Locate the cell with the specified text and output its [X, Y] center coordinate. 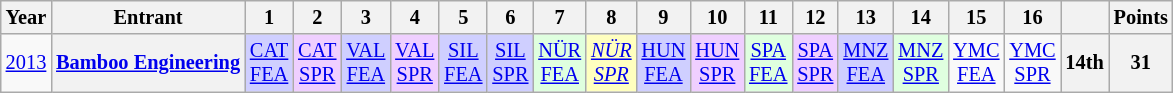
SPAFEA [768, 63]
MNZFEA [866, 63]
HUNSPR [717, 63]
MNZSPR [920, 63]
Entrant [148, 17]
7 [560, 17]
YMCSPR [1032, 63]
4 [414, 17]
1 [269, 17]
SILSPR [510, 63]
CATFEA [269, 63]
SILFEA [463, 63]
13 [866, 17]
3 [366, 17]
NÜRFEA [560, 63]
NÜRSPR [611, 63]
6 [510, 17]
10 [717, 17]
11 [768, 17]
Bamboo Engineering [148, 63]
VALFEA [366, 63]
31 [1141, 63]
12 [815, 17]
VALSPR [414, 63]
5 [463, 17]
9 [663, 17]
14 [920, 17]
15 [976, 17]
16 [1032, 17]
SPASPR [815, 63]
8 [611, 17]
Points [1141, 17]
14th [1085, 63]
Year [26, 17]
2013 [26, 63]
HUNFEA [663, 63]
YMCFEA [976, 63]
2 [317, 17]
CATSPR [317, 63]
